Identify which cell holds the provided text, then report its (X, Y) central coordinate. 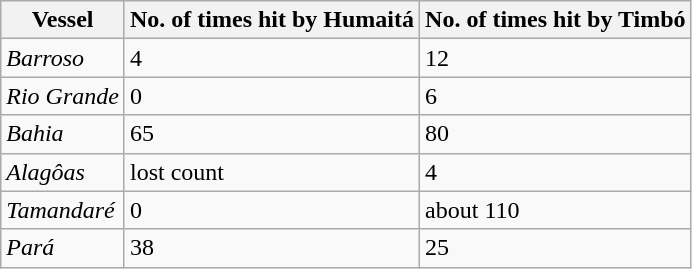
about 110 (556, 210)
80 (556, 134)
Barroso (63, 58)
12 (556, 58)
No. of times hit by Timbó (556, 20)
Bahia (63, 134)
Rio Grande (63, 96)
Tamandaré (63, 210)
No. of times hit by Humaitá (272, 20)
Vessel (63, 20)
Pará (63, 248)
65 (272, 134)
38 (272, 248)
lost count (272, 172)
Alagôas (63, 172)
6 (556, 96)
25 (556, 248)
